Capture the cell that displays the provided text and extract its (X, Y) central coordinate. 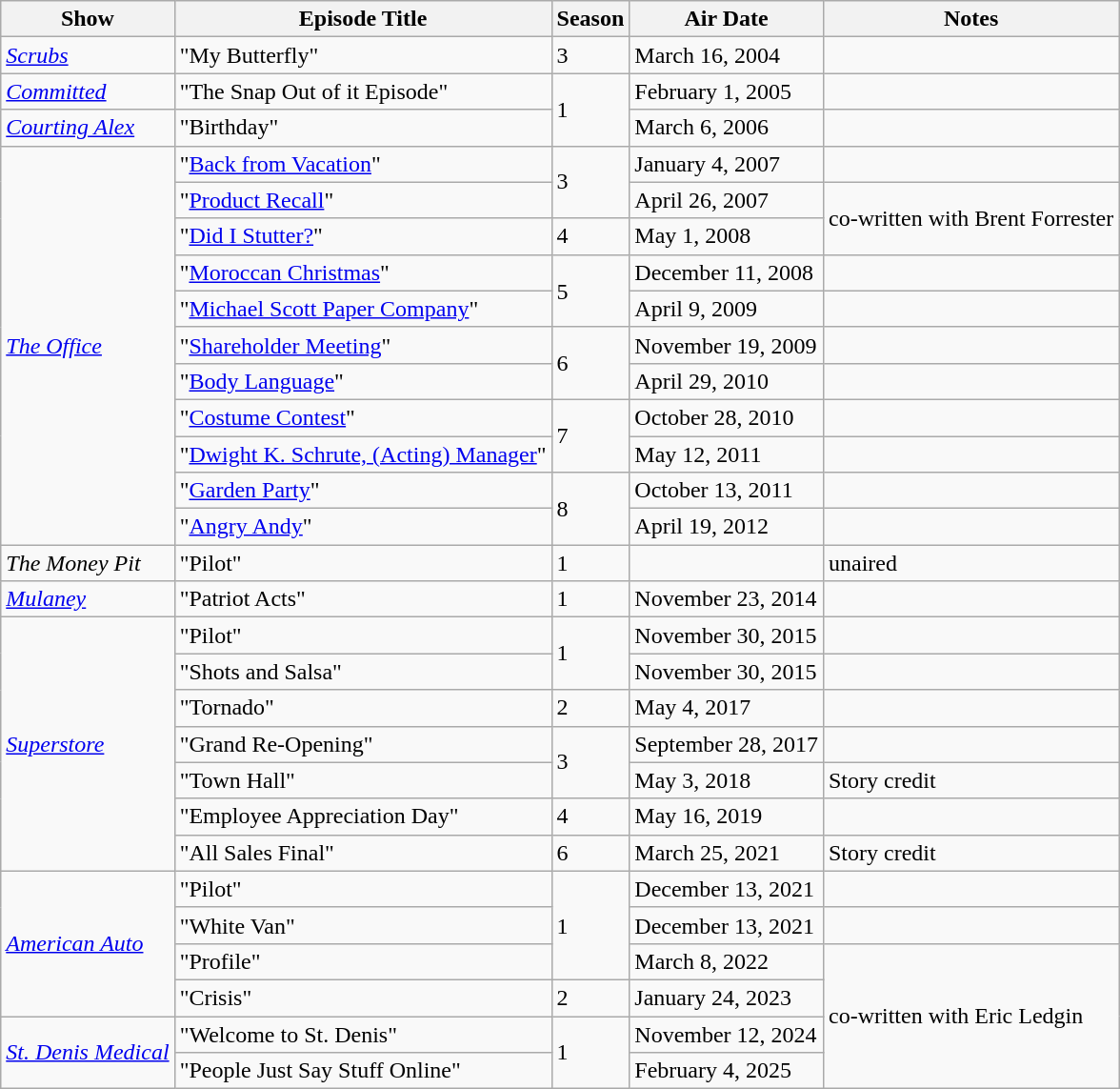
"The Snap Out of it Episode" (363, 91)
November 23, 2014 (727, 599)
unaired (970, 563)
"White Van" (363, 925)
"Tornado" (363, 708)
co-written with Eric Ledgin (970, 1016)
November 19, 2009 (727, 345)
May 16, 2019 (727, 817)
March 8, 2022 (727, 961)
Scrubs (88, 55)
Notes (970, 19)
St. Denis Medical (88, 1052)
"Back from Vacation" (363, 164)
"My Butterfly" (363, 55)
"Michael Scott Paper Company" (363, 309)
Courting Alex (88, 128)
Air Date (727, 19)
Show (88, 19)
Season (590, 19)
"Grand Re-Opening" (363, 744)
7 (590, 435)
"Angry Andy" (363, 527)
February 1, 2005 (727, 91)
Mulaney (88, 599)
"Product Recall" (363, 200)
March 25, 2021 (727, 853)
"Patriot Acts" (363, 599)
May 12, 2011 (727, 454)
Episode Title (363, 19)
"People Just Say Stuff Online" (363, 1071)
"Dwight K. Schrute, (Acting) Manager" (363, 454)
"Moroccan Christmas" (363, 272)
"Birthday" (363, 128)
March 16, 2004 (727, 55)
"All Sales Final" (363, 853)
The Office (88, 345)
October 13, 2011 (727, 491)
The Money Pit (88, 563)
"Garden Party" (363, 491)
April 9, 2009 (727, 309)
March 6, 2006 (727, 128)
April 26, 2007 (727, 200)
"Shots and Salsa" (363, 672)
"Shareholder Meeting" (363, 345)
January 4, 2007 (727, 164)
February 4, 2025 (727, 1071)
5 (590, 291)
"Profile" (363, 961)
October 28, 2010 (727, 417)
"Welcome to St. Denis" (363, 1034)
April 19, 2012 (727, 527)
"Costume Contest" (363, 417)
November 12, 2024 (727, 1034)
co-written with Brent Forrester (970, 218)
American Auto (88, 943)
January 24, 2023 (727, 998)
May 3, 2018 (727, 780)
Committed (88, 91)
8 (590, 509)
"Town Hall" (363, 780)
"Employee Appreciation Day" (363, 817)
"Body Language" (363, 381)
May 1, 2008 (727, 236)
December 11, 2008 (727, 272)
April 29, 2010 (727, 381)
Superstore (88, 744)
September 28, 2017 (727, 744)
May 4, 2017 (727, 708)
"Did I Stutter?" (363, 236)
"Crisis" (363, 998)
